Capture the cell that displays the provided text and extract its [X, Y] central coordinate. 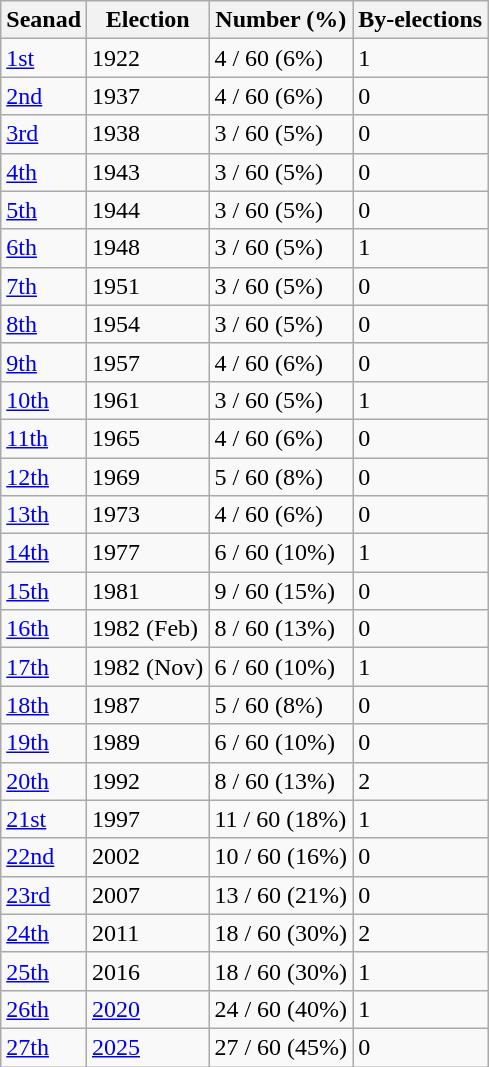
20th [44, 781]
2025 [148, 1047]
Number (%) [281, 20]
22nd [44, 857]
Seanad [44, 20]
14th [44, 553]
1965 [148, 438]
1957 [148, 362]
1937 [148, 96]
2016 [148, 971]
Election [148, 20]
21st [44, 819]
10 / 60 (16%) [281, 857]
18th [44, 705]
6th [44, 248]
13th [44, 515]
2020 [148, 1009]
9 / 60 (15%) [281, 591]
By-elections [420, 20]
1992 [148, 781]
1st [44, 58]
19th [44, 743]
1982 (Feb) [148, 629]
1954 [148, 324]
1989 [148, 743]
1997 [148, 819]
13 / 60 (21%) [281, 895]
1981 [148, 591]
3rd [44, 134]
15th [44, 591]
1922 [148, 58]
1969 [148, 477]
11 / 60 (18%) [281, 819]
9th [44, 362]
2002 [148, 857]
27 / 60 (45%) [281, 1047]
10th [44, 400]
25th [44, 971]
2011 [148, 933]
16th [44, 629]
17th [44, 667]
23rd [44, 895]
1944 [148, 210]
1987 [148, 705]
1948 [148, 248]
1961 [148, 400]
5th [44, 210]
1977 [148, 553]
26th [44, 1009]
8th [44, 324]
12th [44, 477]
1973 [148, 515]
2nd [44, 96]
24 / 60 (40%) [281, 1009]
1943 [148, 172]
11th [44, 438]
1982 (Nov) [148, 667]
4th [44, 172]
27th [44, 1047]
24th [44, 933]
2007 [148, 895]
1938 [148, 134]
1951 [148, 286]
7th [44, 286]
